Determine the [X, Y] coordinate at the center of the cell enclosing the given text.  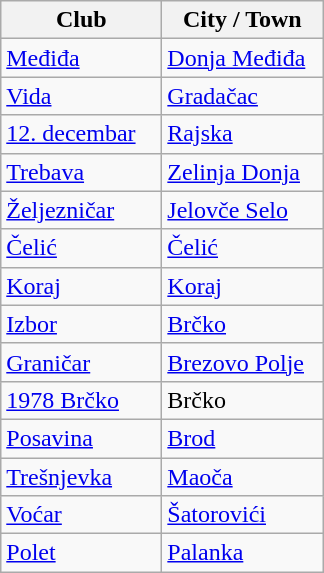
Palanka [242, 553]
Maoča [242, 477]
1978 Brčko [82, 400]
Graničar [82, 362]
Jelovče Selo [242, 210]
Vida [82, 96]
Trebava [82, 172]
Izbor [82, 324]
Club [82, 20]
Brod [242, 438]
Trešnjevka [82, 477]
Voćar [82, 515]
Donja Međiđa [242, 58]
Zelinja Donja [242, 172]
Posavina [82, 438]
Rajska [242, 134]
Željezničar [82, 210]
Brezovo Polje [242, 362]
12. decembar [82, 134]
Polet [82, 553]
City / Town [242, 20]
Međiđa [82, 58]
Gradačac [242, 96]
Šatorovići [242, 515]
